Pinpoint the cell where the given text exists, returning its (x, y) midpoint coordinate. 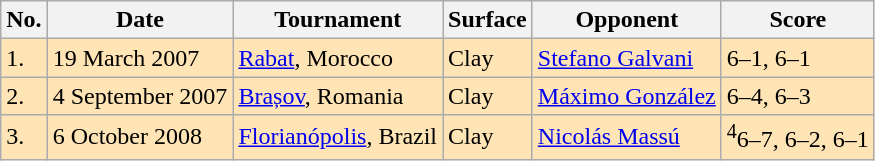
Tournament (338, 20)
No. (24, 20)
Surface (488, 20)
4 September 2007 (140, 96)
6–4, 6–3 (798, 96)
Florianópolis, Brazil (338, 138)
3. (24, 138)
Brașov, Romania (338, 96)
Rabat, Morocco (338, 58)
1. (24, 58)
6–1, 6–1 (798, 58)
46–7, 6–2, 6–1 (798, 138)
Stefano Galvani (626, 58)
6 October 2008 (140, 138)
Date (140, 20)
Score (798, 20)
Nicolás Massú (626, 138)
2. (24, 96)
19 March 2007 (140, 58)
Opponent (626, 20)
Máximo González (626, 96)
